Return (X, Y) of the center of cell containing provided text 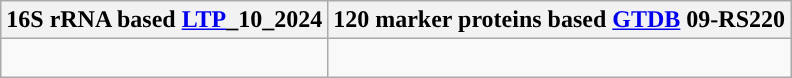
16S rRNA based LTP_10_2024 (164, 20)
120 marker proteins based GTDB 09-RS220 (560, 20)
